Output the [x, y] coordinate of the center of the cell containing the given text.  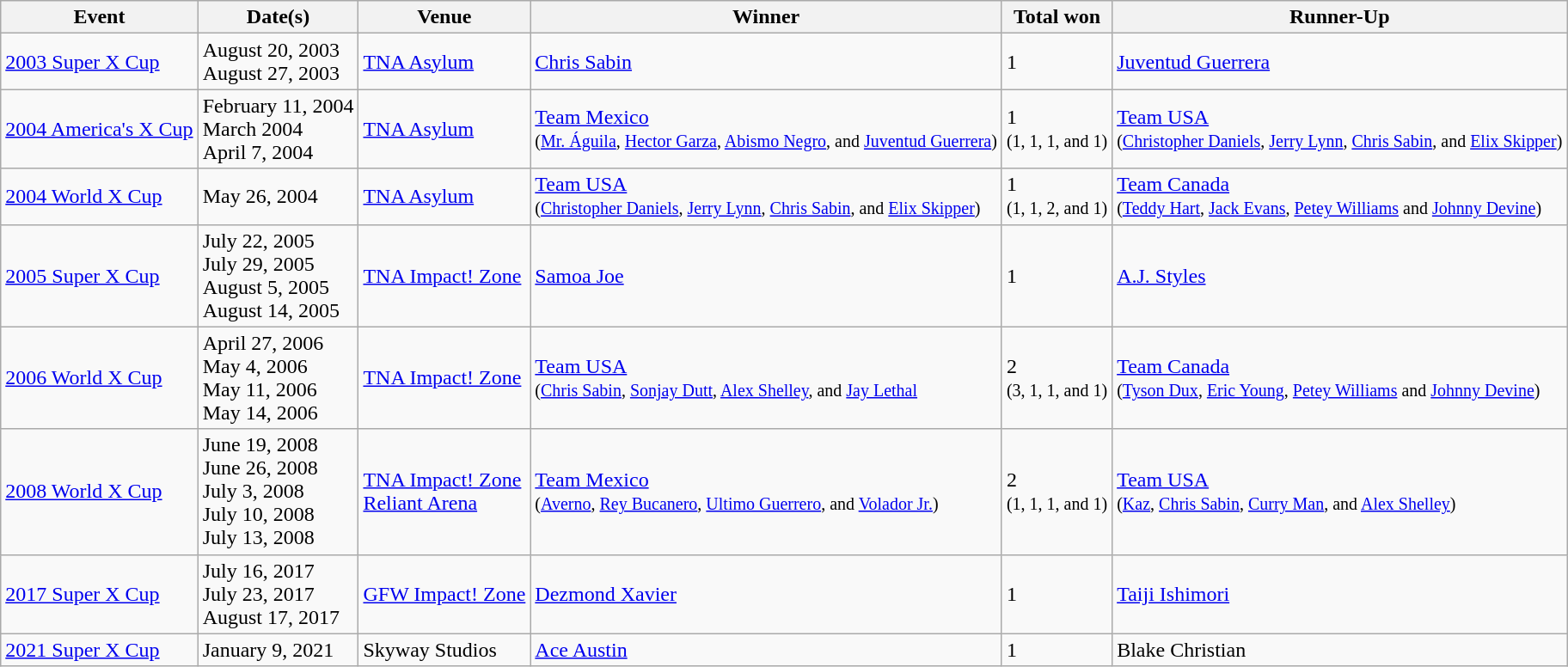
January 9, 2021 [279, 650]
Team Canada(Teddy Hart, Jack Evans, Petey Williams and Johnny Devine) [1339, 196]
Blake Christian [1339, 650]
Team Mexico(Averno, Rey Bucanero, Ultimo Guerrero, and Volador Jr.) [767, 492]
1(1, 1, 1, and 1) [1057, 129]
A.J. Styles [1339, 275]
Winner [767, 17]
2021 Super X Cup [100, 650]
2005 Super X Cup [100, 275]
July 22, 2005July 29, 2005August 5, 2005 August 14, 2005 [279, 275]
Date(s) [279, 17]
April 27, 2006May 4, 2006May 11, 2006May 14, 2006 [279, 378]
2017 Super X Cup [100, 594]
2004 World X Cup [100, 196]
TNA Impact! ZoneReliant Arena [444, 492]
Total won [1057, 17]
Event [100, 17]
August 20, 2003August 27, 2003 [279, 62]
Dezmond Xavier [767, 594]
1(1, 1, 2, and 1) [1057, 196]
June 19, 2008June 26, 2008July 3, 2008July 10, 2008July 13, 2008 [279, 492]
2008 World X Cup [100, 492]
July 16, 2017July 23, 2017August 17, 2017 [279, 594]
Team Canada(Tyson Dux, Eric Young, Petey Williams and Johnny Devine) [1339, 378]
2003 Super X Cup [100, 62]
Team Mexico(Mr. Águila, Hector Garza, Abismo Negro, and Juventud Guerrera) [767, 129]
Taiji Ishimori [1339, 594]
May 26, 2004 [279, 196]
2006 World X Cup [100, 378]
Samoa Joe [767, 275]
Venue [444, 17]
February 11, 2004March 2004April 7, 2004 [279, 129]
Runner-Up [1339, 17]
2004 America's X Cup [100, 129]
2(1, 1, 1, and 1) [1057, 492]
Juventud Guerrera [1339, 62]
GFW Impact! Zone [444, 594]
Chris Sabin [767, 62]
2(3, 1, 1, and 1) [1057, 378]
Team USA(Kaz, Chris Sabin, Curry Man, and Alex Shelley) [1339, 492]
Team USA(Chris Sabin, Sonjay Dutt, Alex Shelley, and Jay Lethal [767, 378]
Skyway Studios [444, 650]
Ace Austin [767, 650]
